From the cell containing the given text, extract its center point as [X, Y] coordinate. 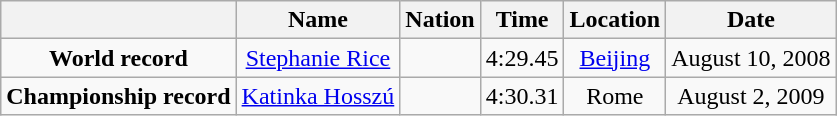
August 2, 2009 [751, 96]
Beijing [615, 58]
Date [751, 20]
August 10, 2008 [751, 58]
Time [522, 20]
4:29.45 [522, 58]
Championship record [118, 96]
Stephanie Rice [318, 58]
Nation [440, 20]
Location [615, 20]
Katinka Hosszú [318, 96]
World record [118, 58]
Name [318, 20]
4:30.31 [522, 96]
Rome [615, 96]
